Extract the (X, Y) coordinate from the center of the cell holding the provided text.  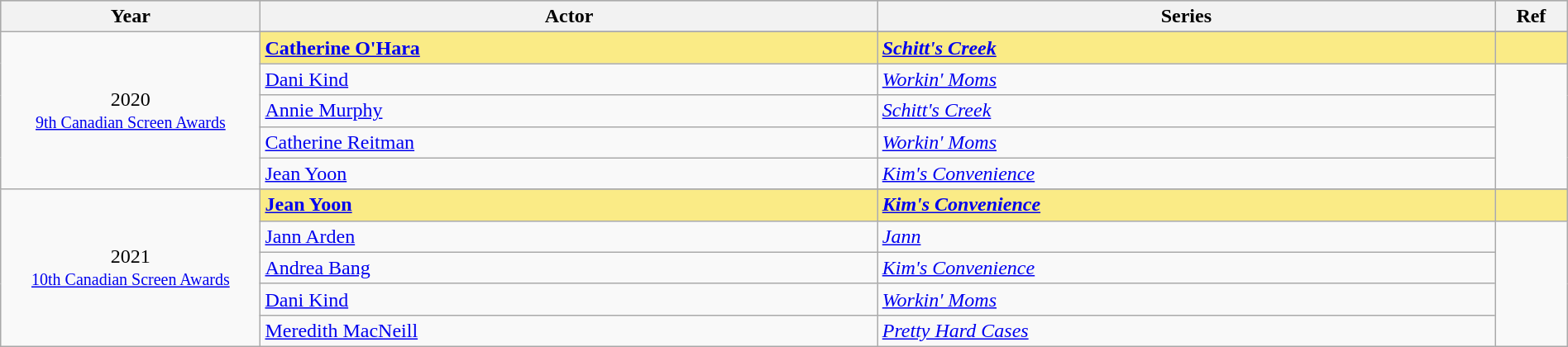
Series (1186, 17)
Ref (1532, 17)
Year (131, 17)
Catherine Reitman (569, 142)
Andrea Bang (569, 268)
2020 9th Canadian Screen Awards (131, 111)
Jann (1186, 236)
Annie Murphy (569, 111)
Jann Arden (569, 236)
Catherine O'Hara (569, 48)
Pretty Hard Cases (1186, 330)
Meredith MacNeill (569, 330)
2021 10th Canadian Screen Awards (131, 268)
Actor (569, 17)
